Scan for the cell matching the given text and deliver its [X, Y] coordinate at center. 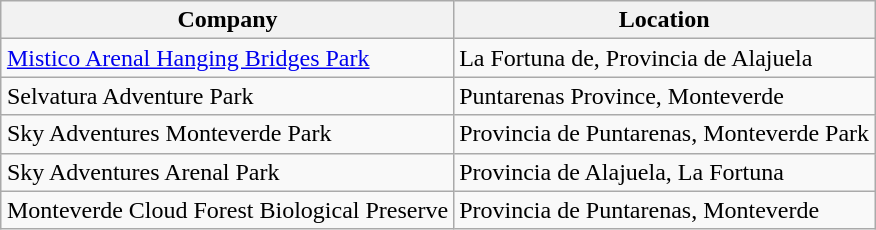
Monteverde Cloud Forest Biological Preserve [227, 210]
La Fortuna de, Provincia de Alajuela [664, 58]
Sky Adventures Arenal Park [227, 172]
Mistico Arenal Hanging Bridges Park [227, 58]
Provincia de Alajuela, La Fortuna [664, 172]
Provincia de Puntarenas, Monteverde [664, 210]
Selvatura Adventure Park [227, 96]
Puntarenas Province, Monteverde [664, 96]
Company [227, 20]
Location [664, 20]
Provincia de Puntarenas, Monteverde Park [664, 134]
Sky Adventures Monteverde Park [227, 134]
